Search for the cell housing the specified text and yield its (x, y) center coordinate. 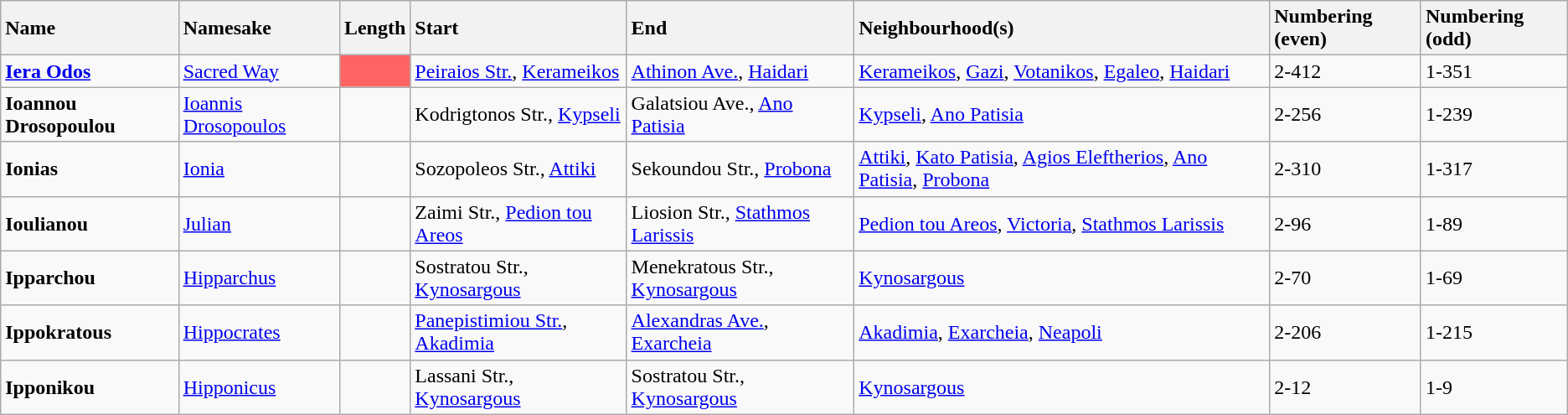
Menekratous Str., Kynosargous (740, 278)
Attiki, Kato Patisia, Agios Eleftherios, Ano Patisia, Probona (1062, 169)
Hipponicus (259, 387)
End (740, 29)
Pedion tou Areos, Victoria, Stathmos Larissis (1062, 223)
Sacred Way (259, 71)
2-310 (1345, 169)
Ionia (259, 169)
1-317 (1494, 169)
1-351 (1494, 71)
1-215 (1494, 332)
Ipponikou (90, 387)
1-239 (1494, 114)
Julian (259, 223)
Hippocrates (259, 332)
Kodrigtonos Str., Kypseli (518, 114)
Hipparchus (259, 278)
Namesake (259, 29)
2-12 (1345, 387)
Zaimi Str., Pedion tou Areos (518, 223)
Start (518, 29)
Kypseli, Ano Patisia (1062, 114)
Kerameikos, Gazi, Votanikos, Egaleo, Haidari (1062, 71)
Numbering (even) (1345, 29)
Alexandras Ave., Exarcheia (740, 332)
Sozopoleos Str., Attiki (518, 169)
1-69 (1494, 278)
Name (90, 29)
Ioannis Drosopoulos (259, 114)
Numbering (odd) (1494, 29)
Length (374, 29)
Ionias (90, 169)
Ipparchou (90, 278)
Neighbourhood(s) (1062, 29)
2-96 (1345, 223)
Iera Odos (90, 71)
Sekoundou Str., Probona (740, 169)
2-412 (1345, 71)
Ioannou Drosopoulou (90, 114)
Akadimia, Exarcheia, Neapoli (1062, 332)
Lassani Str., Kynosargous (518, 387)
Ioulianou (90, 223)
2-70 (1345, 278)
Galatsiou Ave., Ano Patisia (740, 114)
1-89 (1494, 223)
Panepistimiou Str., Akadimia (518, 332)
Liosion Str., Stathmos Larissis (740, 223)
2-206 (1345, 332)
Athinon Ave., Haidari (740, 71)
2-256 (1345, 114)
1-9 (1494, 387)
Peiraios Str., Kerameikos (518, 71)
Ippokratous (90, 332)
